Return [x, y] of the center of cell containing provided text 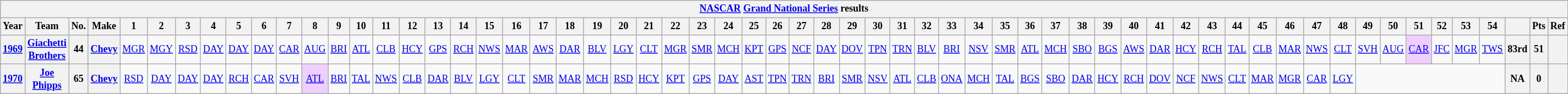
11 [386, 26]
3 [188, 26]
5 [238, 26]
Ref [1558, 26]
65 [78, 79]
Team [47, 26]
29 [852, 26]
26 [777, 26]
Pts [1539, 26]
NASCAR Grand National Series results [784, 9]
25 [754, 26]
No. [78, 26]
13 [438, 26]
34 [978, 26]
JFC [1442, 49]
21 [649, 26]
ONA [952, 79]
6 [264, 26]
Make [104, 26]
4 [213, 26]
48 [1343, 26]
7 [289, 26]
1969 [13, 49]
31 [902, 26]
0 [1539, 79]
49 [1368, 26]
18 [570, 26]
Joe Phipps [47, 79]
43 [1212, 26]
83rd [1517, 49]
23 [703, 26]
39 [1108, 26]
Giachetti Brothers [47, 49]
17 [543, 26]
20 [624, 26]
28 [826, 26]
19 [597, 26]
27 [802, 26]
42 [1186, 26]
2 [162, 26]
NA [1517, 79]
37 [1056, 26]
AST [754, 79]
47 [1317, 26]
22 [676, 26]
35 [1005, 26]
1970 [13, 79]
33 [952, 26]
9 [339, 26]
41 [1160, 26]
46 [1290, 26]
Year [13, 26]
16 [516, 26]
1 [134, 26]
14 [464, 26]
53 [1466, 26]
45 [1262, 26]
MGY [162, 49]
TWS [1492, 49]
24 [728, 26]
10 [361, 26]
38 [1082, 26]
40 [1134, 26]
50 [1393, 26]
30 [878, 26]
12 [412, 26]
54 [1492, 26]
52 [1442, 26]
32 [927, 26]
15 [490, 26]
36 [1030, 26]
8 [315, 26]
